Capture the cell that displays the provided text and extract its (X, Y) central coordinate. 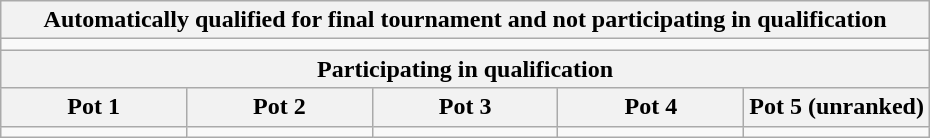
Pot 5 (unranked) (837, 107)
Pot 2 (279, 107)
Pot 1 (94, 107)
Automatically qualified for final tournament and not participating in qualification (466, 20)
Pot 3 (465, 107)
Participating in qualification (466, 69)
Pot 4 (651, 107)
